Return the (x, y) coordinate for the center point of the cell that contains the specified text.  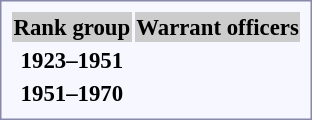
Rank group (72, 27)
Warrant officers (218, 27)
1923–1951 (72, 60)
1951–1970 (72, 93)
